Capture the cell that displays the provided text and extract its (X, Y) central coordinate. 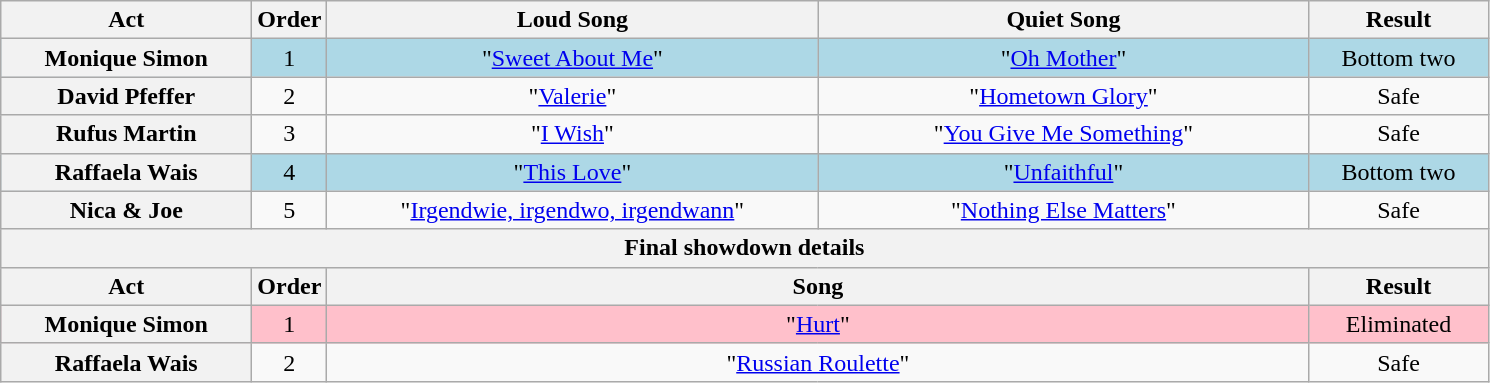
Eliminated (1398, 324)
Quiet Song (1064, 20)
4 (290, 172)
"Valerie" (572, 96)
"Hometown Glory" (1064, 96)
3 (290, 134)
"Sweet About Me" (572, 58)
"Russian Roulette" (818, 362)
"I Wish" (572, 134)
"Irgendwie, irgendwo, irgendwann" (572, 210)
"Nothing Else Matters" (1064, 210)
"Hurt" (818, 324)
Loud Song (572, 20)
Rufus Martin (126, 134)
"Unfaithful" (1064, 172)
Song (818, 286)
"Oh Mother" (1064, 58)
"You Give Me Something" (1064, 134)
Nica & Joe (126, 210)
Final showdown details (744, 248)
"This Love" (572, 172)
5 (290, 210)
David Pfeffer (126, 96)
